Detect which cell encompasses the target text, then output its (x, y) center coordinate. 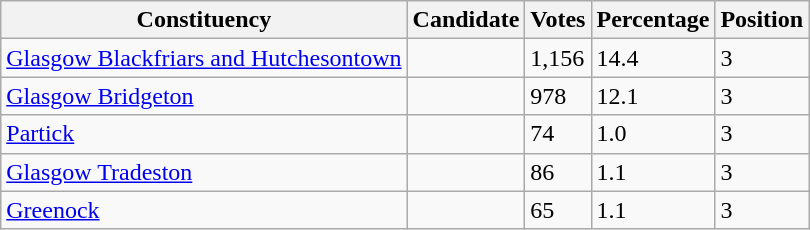
65 (558, 210)
86 (558, 172)
Candidate (466, 20)
Glasgow Tradeston (204, 172)
Percentage (653, 20)
Glasgow Bridgeton (204, 96)
Glasgow Blackfriars and Hutchesontown (204, 58)
74 (558, 134)
978 (558, 96)
1,156 (558, 58)
12.1 (653, 96)
Greenock (204, 210)
Position (762, 20)
Partick (204, 134)
14.4 (653, 58)
1.0 (653, 134)
Votes (558, 20)
Constituency (204, 20)
